From the cell containing the given text, extract its center point as [x, y] coordinate. 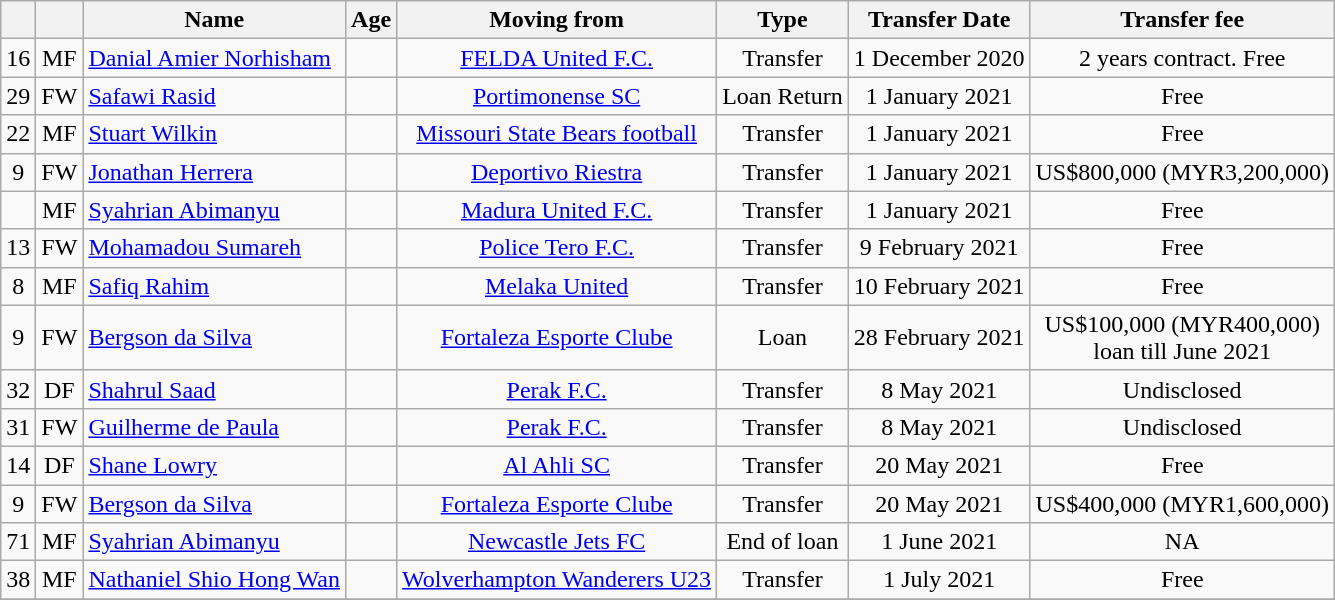
Safawi Rasid [214, 96]
Shane Lowry [214, 465]
Wolverhampton Wanderers U23 [557, 580]
Transfer Date [939, 20]
Shahrul Saad [214, 389]
71 [18, 542]
Melaka United [557, 286]
Loan [783, 338]
US$400,000 (MYR1,600,000) [1182, 503]
1 December 2020 [939, 58]
9 February 2021 [939, 248]
Newcastle Jets FC [557, 542]
28 February 2021 [939, 338]
38 [18, 580]
Portimonense SC [557, 96]
16 [18, 58]
13 [18, 248]
Type [783, 20]
Safiq Rahim [214, 286]
Deportivo Riestra [557, 172]
Transfer fee [1182, 20]
Police Tero F.C. [557, 248]
1 June 2021 [939, 542]
Danial Amier Norhisham [214, 58]
Nathaniel Shio Hong Wan [214, 580]
Age [372, 20]
32 [18, 389]
14 [18, 465]
Madura United F.C. [557, 210]
22 [18, 134]
Mohamadou Sumareh [214, 248]
Loan Return [783, 96]
NA [1182, 542]
End of loan [783, 542]
8 [18, 286]
Stuart Wilkin [214, 134]
1 July 2021 [939, 580]
Jonathan Herrera [214, 172]
US$800,000 (MYR3,200,000) [1182, 172]
2 years contract. Free [1182, 58]
Name [214, 20]
US$100,000 (MYR400,000) loan till June 2021 [1182, 338]
31 [18, 427]
FELDA United F.C. [557, 58]
Al Ahli SC [557, 465]
Moving from [557, 20]
Guilherme de Paula [214, 427]
29 [18, 96]
10 February 2021 [939, 286]
Missouri State Bears football [557, 134]
